Capture the cell that displays the provided text and extract its (x, y) central coordinate. 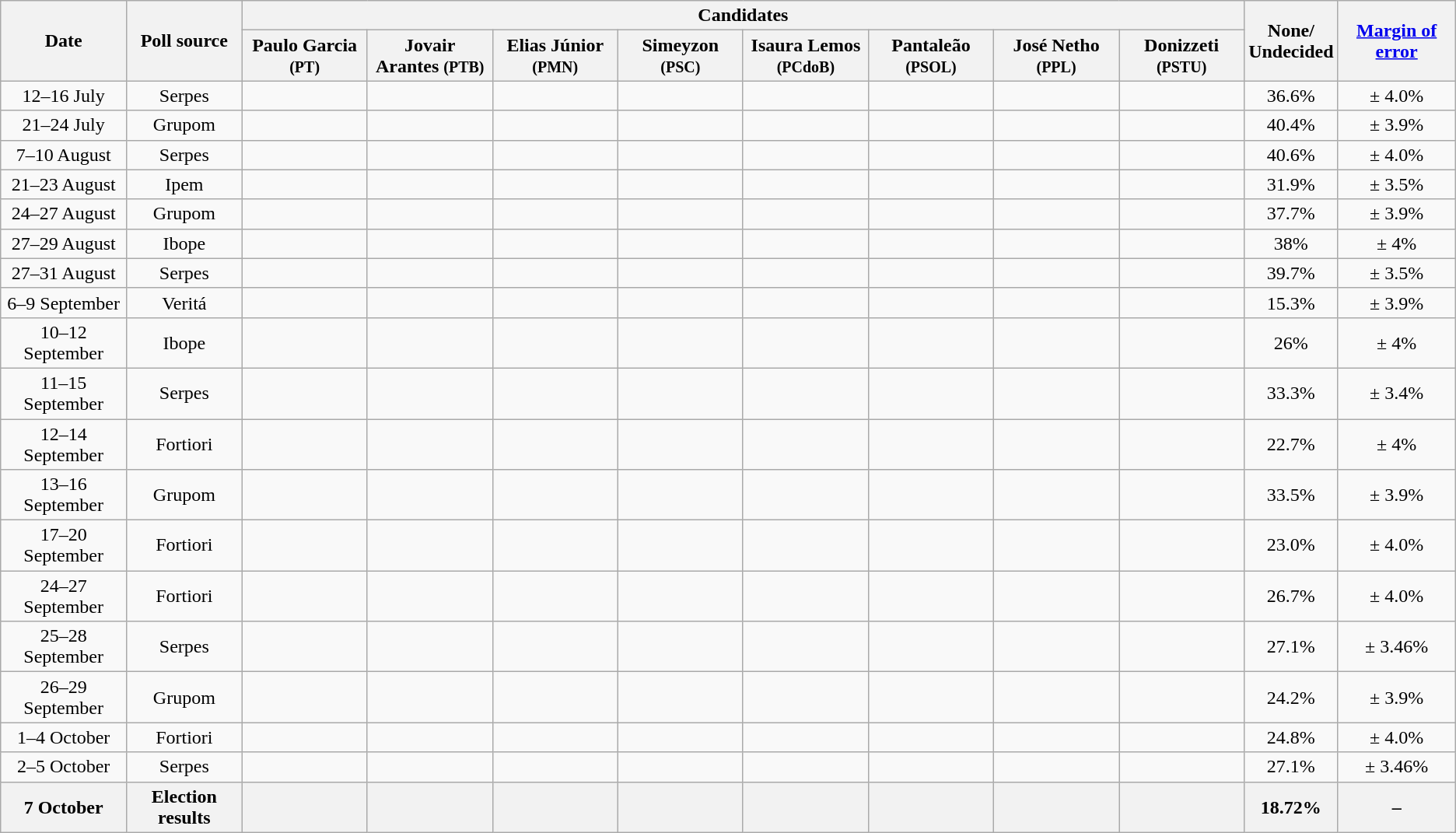
24–27 September (64, 596)
33.3% (1291, 394)
Veritá (185, 303)
36.6% (1291, 96)
15.3% (1291, 303)
26–29 September (64, 697)
Date (64, 40)
Margin of error (1397, 40)
27–29 August (64, 243)
39.7% (1291, 273)
25–28 September (64, 647)
37.7% (1291, 214)
21–23 August (64, 184)
6–9 September (64, 303)
None/Undecided (1291, 40)
Ipem (185, 184)
21–24 July (64, 125)
– (1397, 807)
Jovair Arantes (PTB) (429, 56)
13–16 September (64, 495)
Simeyzon (PSC) (680, 56)
Donizzeti (PSTU) (1182, 56)
Election results (185, 807)
11–15 September (64, 394)
Paulo Garcia (PT) (305, 56)
31.9% (1291, 184)
Elias Júnior (PMN) (555, 56)
40.4% (1291, 125)
24.8% (1291, 737)
22.7% (1291, 443)
24–27 August (64, 214)
± 3.4% (1397, 394)
12–14 September (64, 443)
18.72% (1291, 807)
38% (1291, 243)
Isaura Lemos (PCdoB) (806, 56)
24.2% (1291, 697)
1–4 October (64, 737)
26.7% (1291, 596)
27–31 August (64, 273)
7 October (64, 807)
23.0% (1291, 546)
26% (1291, 342)
2–5 October (64, 767)
7–10 August (64, 155)
José Netho (PPL) (1056, 56)
Candidates (743, 16)
12–16 July (64, 96)
40.6% (1291, 155)
17–20 September (64, 546)
33.5% (1291, 495)
Poll source (185, 40)
10–12 September (64, 342)
Pantaleão (PSOL) (930, 56)
